From the cell containing the given text, extract its center point as [X, Y] coordinate. 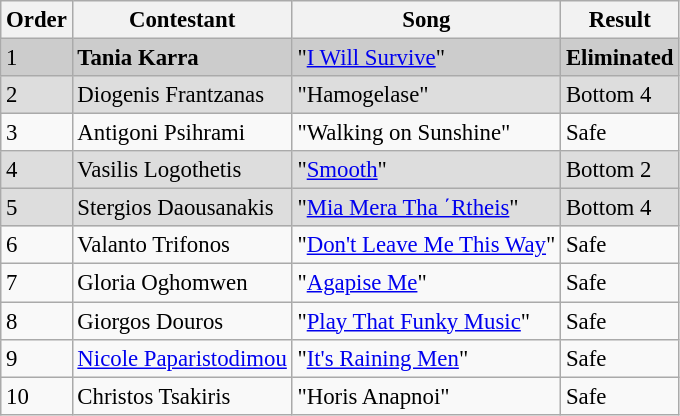
Result [620, 20]
"Don't Leave Me This Way" [426, 245]
Contestant [182, 20]
Bottom 2 [620, 170]
7 [36, 283]
"It's Raining Men" [426, 358]
3 [36, 133]
10 [36, 396]
Valanto Trifonos [182, 245]
Vasilis Logothetis [182, 170]
"Smooth" [426, 170]
"Agapise Me" [426, 283]
"I Will Survive" [426, 58]
Eliminated [620, 58]
Stergios Daousanakis [182, 208]
1 [36, 58]
Song [426, 20]
Order [36, 20]
Antigoni Psihrami [182, 133]
8 [36, 321]
4 [36, 170]
"Hamogelase" [426, 95]
9 [36, 358]
Tania Karra [182, 58]
Gloria Oghomwen [182, 283]
"Mia Mera Tha ΄Rtheis" [426, 208]
"Play That Funky Music" [426, 321]
Diogenis Frantzanas [182, 95]
Nicole Paparistodimou [182, 358]
Giorgos Douros [182, 321]
5 [36, 208]
6 [36, 245]
Christos Tsakiris [182, 396]
"Horis Anapnoi" [426, 396]
2 [36, 95]
"Walking on Sunshine" [426, 133]
